Scan for the cell matching the given text and deliver its (x, y) coordinate at center. 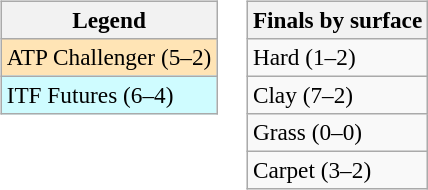
Hard (1–2) (337, 57)
Carpet (3–2) (337, 171)
ATP Challenger (5–2) (108, 57)
ITF Futures (6–4) (108, 95)
Finals by surface (337, 20)
Legend (108, 20)
Grass (0–0) (337, 133)
Clay (7–2) (337, 95)
